Return the (x, y) coordinate for the center point of the cell that contains the specified text.  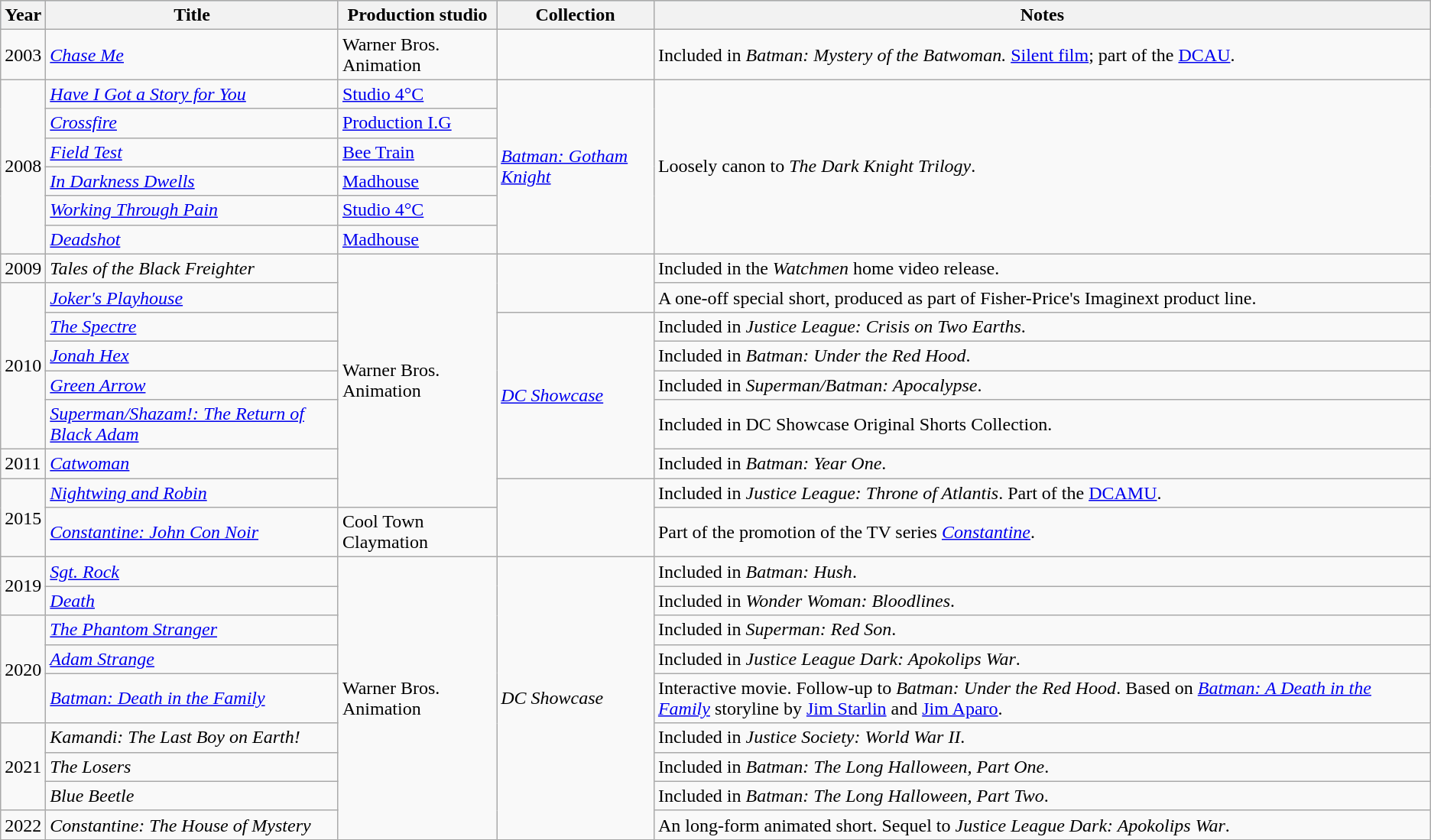
Nightwing and Robin (193, 493)
2003 (23, 55)
Loosely canon to The Dark Knight Trilogy. (1042, 167)
Crossfire (193, 123)
An long-form animated short. Sequel to Justice League Dark: Apokolips War. (1042, 825)
Constantine: John Con Noir (193, 532)
The Losers (193, 767)
Production studio (417, 15)
2010 (23, 365)
Included in Batman: The Long Halloween, Part One. (1042, 767)
Catwoman (193, 464)
Collection (576, 15)
Part of the promotion of the TV series Constantine. (1042, 532)
2022 (23, 825)
Included in the Watchmen home video release. (1042, 268)
2015 (23, 518)
Notes (1042, 15)
Included in Batman: Year One. (1042, 464)
2011 (23, 464)
Batman: Death in the Family (193, 699)
Field Test (193, 152)
Working Through Pain (193, 210)
Tales of the Black Freighter (193, 268)
A one-off special short, produced as part of Fisher-Price's Imaginext product line. (1042, 297)
Deadshot (193, 239)
Adam Strange (193, 659)
Included in DC Showcase Original Shorts Collection. (1042, 425)
Included in Batman: Under the Red Hood. (1042, 355)
The Phantom Stranger (193, 630)
2020 (23, 670)
Included in Batman: Hush. (1042, 572)
Superman/Shazam!: The Return of Black Adam (193, 425)
Death (193, 601)
Green Arrow (193, 384)
Included in Wonder Woman: Bloodlines. (1042, 601)
2009 (23, 268)
2021 (23, 767)
Constantine: The House of Mystery (193, 825)
Sgt. Rock (193, 572)
Jonah Hex (193, 355)
Kamandi: The Last Boy on Earth! (193, 738)
Title (193, 15)
In Darkness Dwells (193, 181)
Joker's Playhouse (193, 297)
2019 (23, 586)
Chase Me (193, 55)
Blue Beetle (193, 796)
Have I Got a Story for You (193, 94)
Batman: Gotham Knight (576, 167)
Included in Justice League: Throne of Atlantis. Part of the DCAMU. (1042, 493)
Bee Train (417, 152)
Included in Justice League Dark: Apokolips War. (1042, 659)
Production I.G (417, 123)
The Spectre (193, 326)
Year (23, 15)
Interactive movie. Follow-up to Batman: Under the Red Hood. Based on Batman: A Death in the Family storyline by Jim Starlin and Jim Aparo. (1042, 699)
Included in Batman: The Long Halloween, Part Two. (1042, 796)
Included in Superman: Red Son. (1042, 630)
Included in Batman: Mystery of the Batwoman. Silent film; part of the DCAU. (1042, 55)
Included in Justice League: Crisis on Two Earths. (1042, 326)
Included in Superman/Batman: Apocalypse. (1042, 384)
Cool Town Claymation (417, 532)
2008 (23, 167)
Included in Justice Society: World War II. (1042, 738)
